From the cell containing the given text, extract its center point as [x, y] coordinate. 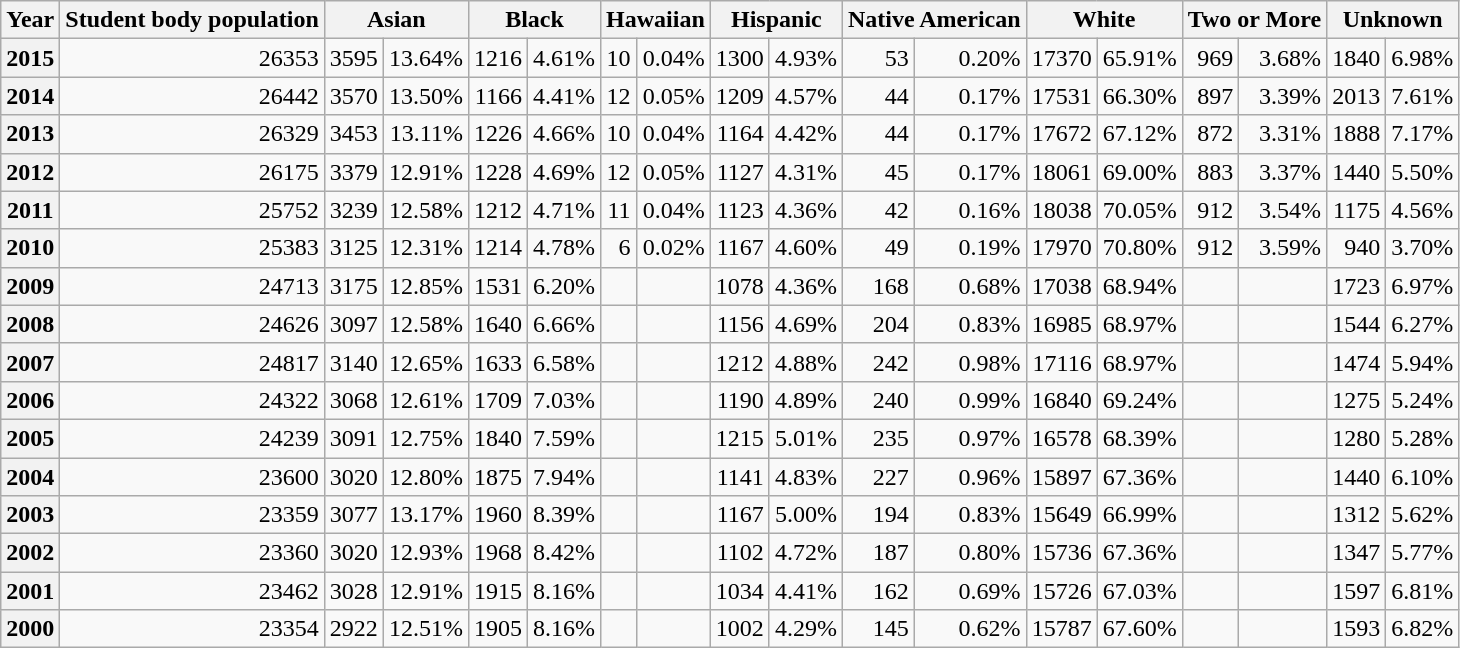
242 [878, 362]
5.28% [1422, 438]
12.65% [426, 362]
0.98% [970, 362]
12.75% [426, 438]
15787 [1062, 629]
1228 [498, 172]
7.61% [1422, 96]
Asian [396, 20]
0.69% [970, 591]
3.70% [1422, 248]
1960 [498, 515]
2012 [30, 172]
4.42% [806, 134]
7.03% [564, 400]
3140 [354, 362]
5.01% [806, 438]
70.05% [1140, 210]
17116 [1062, 362]
16578 [1062, 438]
2008 [30, 324]
66.30% [1140, 96]
70.80% [1140, 248]
24713 [192, 286]
1915 [498, 591]
2015 [30, 58]
Unknown [1393, 20]
Black [534, 20]
162 [878, 591]
17970 [1062, 248]
0.19% [970, 248]
897 [1210, 96]
18061 [1062, 172]
969 [1210, 58]
13.64% [426, 58]
883 [1210, 172]
6.10% [1422, 477]
0.96% [970, 477]
1347 [1356, 553]
227 [878, 477]
4.78% [564, 248]
1216 [498, 58]
3.39% [1283, 96]
3.37% [1283, 172]
0.97% [970, 438]
66.99% [1140, 515]
4.29% [806, 629]
3239 [354, 210]
3595 [354, 58]
2002 [30, 553]
3091 [354, 438]
11 [619, 210]
12.80% [426, 477]
15649 [1062, 515]
3125 [354, 248]
1633 [498, 362]
1474 [1356, 362]
5.94% [1422, 362]
8.39% [564, 515]
0.62% [970, 629]
145 [878, 629]
23360 [192, 553]
1209 [740, 96]
1723 [1356, 286]
3.54% [1283, 210]
4.71% [564, 210]
204 [878, 324]
1034 [740, 591]
240 [878, 400]
3.31% [1283, 134]
1164 [740, 134]
45 [878, 172]
13.50% [426, 96]
5.00% [806, 515]
0.68% [970, 286]
4.88% [806, 362]
Native American [934, 20]
6 [619, 248]
1175 [1356, 210]
5.62% [1422, 515]
2006 [30, 400]
24626 [192, 324]
1544 [1356, 324]
3077 [354, 515]
69.24% [1140, 400]
2003 [30, 515]
1190 [740, 400]
24239 [192, 438]
1214 [498, 248]
13.17% [426, 515]
49 [878, 248]
Two or More [1254, 20]
Student body population [192, 20]
67.60% [1140, 629]
1312 [1356, 515]
1078 [740, 286]
26353 [192, 58]
4.60% [806, 248]
3453 [354, 134]
23354 [192, 629]
0.16% [970, 210]
68.94% [1140, 286]
16840 [1062, 400]
168 [878, 286]
5.50% [1422, 172]
Year [30, 20]
2009 [30, 286]
2005 [30, 438]
65.91% [1140, 58]
8.42% [564, 553]
26329 [192, 134]
23600 [192, 477]
18038 [1062, 210]
4.61% [564, 58]
69.00% [1140, 172]
3028 [354, 591]
187 [878, 553]
4.83% [806, 477]
3175 [354, 286]
3.68% [1283, 58]
1166 [498, 96]
1968 [498, 553]
6.81% [1422, 591]
6.97% [1422, 286]
4.56% [1422, 210]
1226 [498, 134]
2014 [30, 96]
1640 [498, 324]
White [1104, 20]
2007 [30, 362]
1127 [740, 172]
235 [878, 438]
3570 [354, 96]
24817 [192, 362]
1002 [740, 629]
5.77% [1422, 553]
15726 [1062, 591]
24322 [192, 400]
1905 [498, 629]
67.03% [1140, 591]
68.39% [1140, 438]
17672 [1062, 134]
13.11% [426, 134]
7.17% [1422, 134]
42 [878, 210]
1280 [1356, 438]
7.94% [564, 477]
4.72% [806, 553]
5.24% [1422, 400]
1141 [740, 477]
26175 [192, 172]
2010 [30, 248]
0.80% [970, 553]
4.57% [806, 96]
0.99% [970, 400]
23359 [192, 515]
17370 [1062, 58]
12.85% [426, 286]
1531 [498, 286]
17531 [1062, 96]
3379 [354, 172]
1597 [1356, 591]
Hispanic [776, 20]
6.66% [564, 324]
26442 [192, 96]
12.31% [426, 248]
1709 [498, 400]
1156 [740, 324]
2004 [30, 477]
194 [878, 515]
1888 [1356, 134]
6.82% [1422, 629]
1593 [1356, 629]
25383 [192, 248]
6.58% [564, 362]
Hawaiian [656, 20]
7.59% [564, 438]
0.20% [970, 58]
872 [1210, 134]
4.66% [564, 134]
3097 [354, 324]
12.51% [426, 629]
4.93% [806, 58]
12.61% [426, 400]
53 [878, 58]
1875 [498, 477]
15897 [1062, 477]
6.27% [1422, 324]
6.20% [564, 286]
15736 [1062, 553]
3.59% [1283, 248]
1102 [740, 553]
12.93% [426, 553]
4.89% [806, 400]
940 [1356, 248]
2011 [30, 210]
1215 [740, 438]
2000 [30, 629]
17038 [1062, 286]
1275 [1356, 400]
2922 [354, 629]
0.02% [673, 248]
6.98% [1422, 58]
67.12% [1140, 134]
1123 [740, 210]
1300 [740, 58]
2001 [30, 591]
16985 [1062, 324]
23462 [192, 591]
25752 [192, 210]
4.31% [806, 172]
3068 [354, 400]
